Output the [X, Y] coordinate of the center of the cell containing the given text.  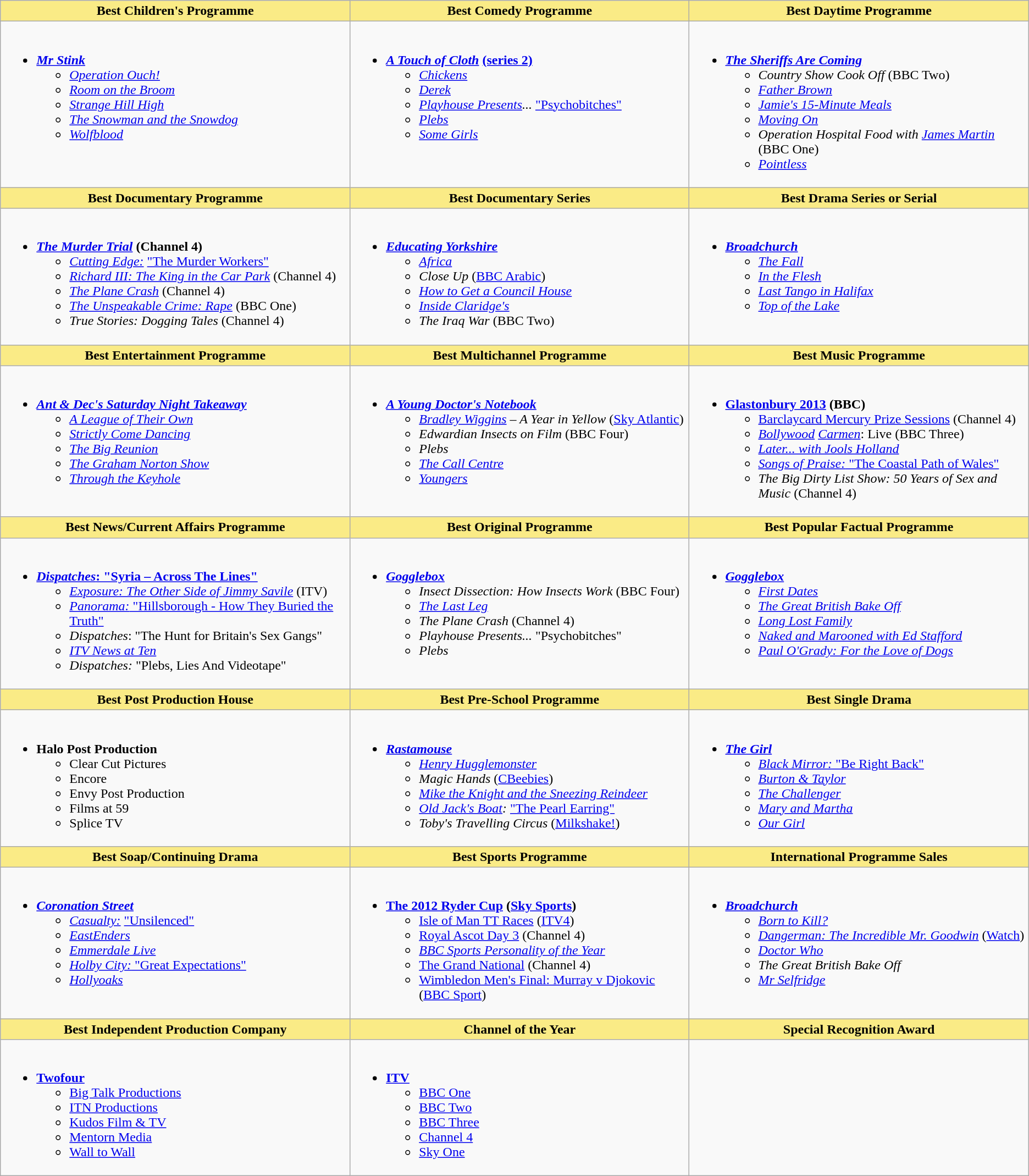
TwofourBig Talk ProductionsITN ProductionsKudos Film & TVMentorn MediaWall to Wall [175, 1108]
Best Single Drama [859, 699]
Best Drama Series or Serial [859, 198]
Best Sports Programme [520, 857]
Best Soap/Continuing Drama [175, 857]
A Young Doctor's NotebookBradley Wiggins – A Year in Yellow (Sky Atlantic)Edwardian Insects on Film (BBC Four)PlebsThe Call CentreYoungers [520, 441]
Best Entertainment Programme [175, 355]
Educating YorkshireAfricaClose Up (BBC Arabic)How to Get a Council HouseInside Claridge'sThe Iraq War (BBC Two) [520, 277]
Best Post Production House [175, 699]
Best Original Programme [520, 527]
Halo Post ProductionClear Cut PicturesEncoreEnvy Post ProductionFilms at 59Splice TV [175, 778]
Best Independent Production Company [175, 1029]
BroadchurchBorn to Kill?Dangerman: The Incredible Mr. Goodwin (Watch)Doctor WhoThe Great British Bake OffMr Selfridge [859, 942]
The GirlBlack Mirror: "Be Right Back"Burton & TaylorThe ChallengerMary and MarthaOur Girl [859, 778]
Best Pre-School Programme [520, 699]
Best Multichannel Programme [520, 355]
Ant & Dec's Saturday Night TakeawayA League of Their OwnStrictly Come DancingThe Big ReunionThe Graham Norton ShowThrough the Keyhole [175, 441]
Special Recognition Award [859, 1029]
Best Comedy Programme [520, 11]
Best Children's Programme [175, 11]
Best Popular Factual Programme [859, 527]
ITVBBC OneBBC TwoBBC ThreeChannel 4Sky One [520, 1108]
Best Music Programme [859, 355]
A Touch of Cloth (series 2)ChickensDerekPlayhouse Presents... "Psychobitches"PlebsSome Girls [520, 104]
International Programme Sales [859, 857]
Best Documentary Series [520, 198]
Coronation StreetCasualty: "Unsilenced"EastEndersEmmerdale LiveHolby City: "Great Expectations"Hollyoaks [175, 942]
Best News/Current Affairs Programme [175, 527]
Channel of the Year [520, 1029]
BroadchurchThe FallIn the FleshLast Tango in HalifaxTop of the Lake [859, 277]
Best Documentary Programme [175, 198]
Best Daytime Programme [859, 11]
GoggleboxFirst DatesThe Great British Bake OffLong Lost FamilyNaked and Marooned with Ed StaffordPaul O'Grady: For the Love of Dogs [859, 614]
Mr StinkOperation Ouch!Room on the BroomStrange Hill HighThe Snowman and the SnowdogWolfblood [175, 104]
GoggleboxInsect Dissection: How Insects Work (BBC Four)The Last LegThe Plane Crash (Channel 4)Playhouse Presents... "Psychobitches"Plebs [520, 614]
